From the cell containing the given text, extract its center point as [x, y] coordinate. 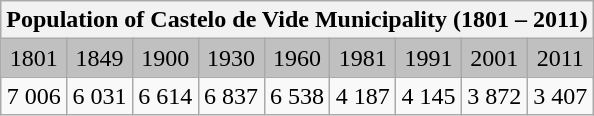
1801 [34, 58]
Population of Castelo de Vide Municipality (1801 – 2011) [297, 20]
1849 [100, 58]
3 407 [560, 96]
2001 [494, 58]
1981 [363, 58]
3 872 [494, 96]
6 614 [165, 96]
6 837 [231, 96]
7 006 [34, 96]
4 187 [363, 96]
1991 [429, 58]
1960 [297, 58]
2011 [560, 58]
6 538 [297, 96]
6 031 [100, 96]
4 145 [429, 96]
1900 [165, 58]
1930 [231, 58]
